Determine the [X, Y] coordinate at the center of the cell enclosing the given text.  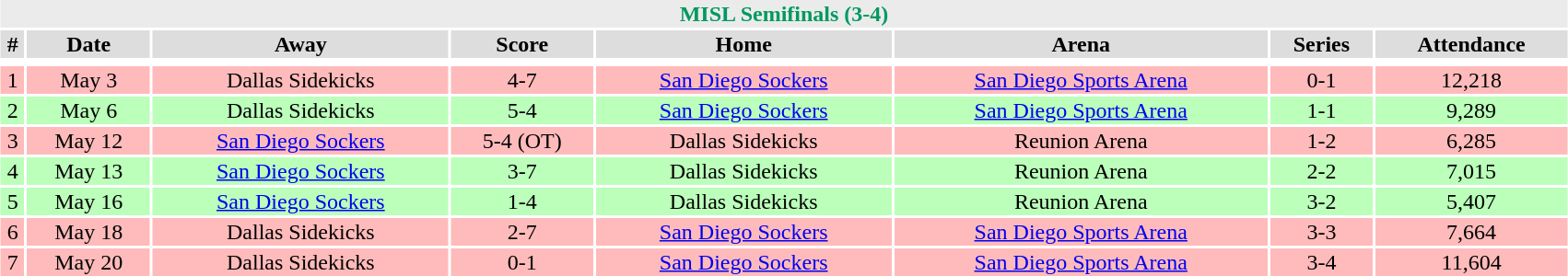
12,218 [1471, 80]
Attendance [1471, 44]
May 18 [88, 232]
4-7 [522, 80]
1-2 [1321, 141]
7,664 [1471, 232]
May 12 [88, 141]
5-4 [522, 110]
Home [744, 44]
2-7 [522, 232]
5-4 (OT) [522, 141]
3 [13, 141]
May 13 [88, 171]
3-7 [522, 171]
MISL Semifinals (3-4) [784, 14]
Arena [1082, 44]
Score [522, 44]
# [13, 44]
May 20 [88, 262]
6,285 [1471, 141]
5,407 [1471, 201]
6 [13, 232]
3-2 [1321, 201]
May 3 [88, 80]
4 [13, 171]
9,289 [1471, 110]
2-2 [1321, 171]
3-4 [1321, 262]
7,015 [1471, 171]
Away [300, 44]
1-1 [1321, 110]
Series [1321, 44]
Date [88, 44]
11,604 [1471, 262]
1 [13, 80]
5 [13, 201]
1-4 [522, 201]
May 16 [88, 201]
3-3 [1321, 232]
2 [13, 110]
7 [13, 262]
May 6 [88, 110]
